Locate the cell with the specified text and output its (X, Y) center coordinate. 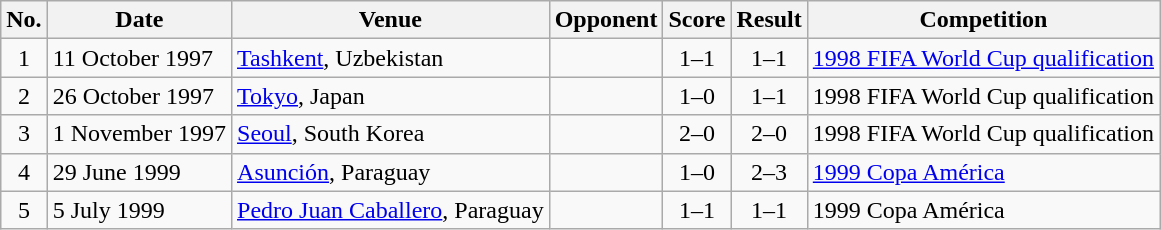
2 (24, 96)
2–3 (769, 172)
3 (24, 134)
11 October 1997 (139, 58)
Competition (983, 20)
1 November 1997 (139, 134)
Seoul, South Korea (391, 134)
29 June 1999 (139, 172)
Opponent (606, 20)
26 October 1997 (139, 96)
5 (24, 210)
4 (24, 172)
Score (697, 20)
Pedro Juan Caballero, Paraguay (391, 210)
Tokyo, Japan (391, 96)
Result (769, 20)
Tashkent, Uzbekistan (391, 58)
No. (24, 20)
Venue (391, 20)
5 July 1999 (139, 210)
1 (24, 58)
Asunción, Paraguay (391, 172)
Date (139, 20)
